Search for the cell housing the specified text and yield its [x, y] center coordinate. 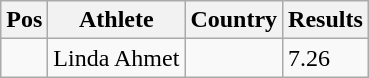
7.26 [326, 58]
Linda Ahmet [116, 58]
Country [234, 20]
Athlete [116, 20]
Results [326, 20]
Pos [24, 20]
